From the cell containing the given text, extract its center point as [X, Y] coordinate. 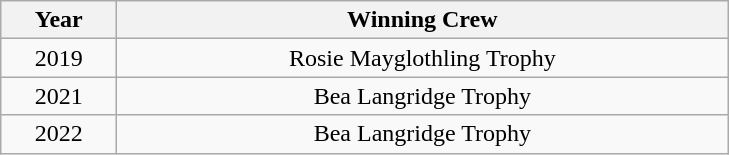
Winning Crew [422, 20]
Year [59, 20]
2022 [59, 134]
Rosie Mayglothling Trophy [422, 58]
2019 [59, 58]
2021 [59, 96]
